Return (x, y) of the center of cell containing provided text 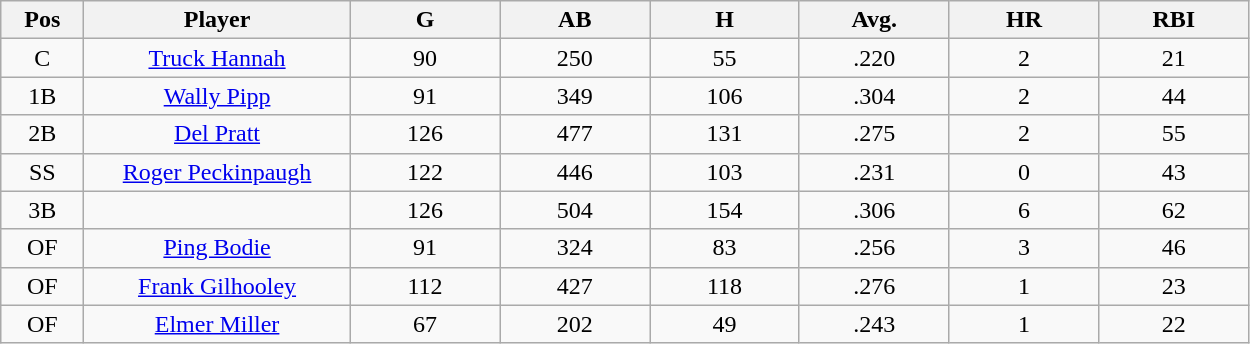
Player (217, 20)
Pos (42, 20)
427 (575, 286)
504 (575, 210)
Frank Gilhooley (217, 286)
90 (425, 58)
.243 (874, 324)
.256 (874, 248)
1B (42, 96)
477 (575, 134)
349 (575, 96)
Ping Bodie (217, 248)
46 (1174, 248)
Wally Pipp (217, 96)
.276 (874, 286)
Elmer Miller (217, 324)
0 (1024, 172)
RBI (1174, 20)
.220 (874, 58)
G (425, 20)
250 (575, 58)
112 (425, 286)
.304 (874, 96)
6 (1024, 210)
324 (575, 248)
22 (1174, 324)
AB (575, 20)
446 (575, 172)
23 (1174, 286)
62 (1174, 210)
Roger Peckinpaugh (217, 172)
122 (425, 172)
154 (725, 210)
3 (1024, 248)
43 (1174, 172)
Truck Hannah (217, 58)
.231 (874, 172)
67 (425, 324)
C (42, 58)
49 (725, 324)
.306 (874, 210)
83 (725, 248)
Del Pratt (217, 134)
Avg. (874, 20)
SS (42, 172)
131 (725, 134)
H (725, 20)
3B (42, 210)
21 (1174, 58)
2B (42, 134)
118 (725, 286)
HR (1024, 20)
.275 (874, 134)
106 (725, 96)
202 (575, 324)
44 (1174, 96)
103 (725, 172)
